Extract the (X, Y) coordinate from the center of the cell holding the provided text.  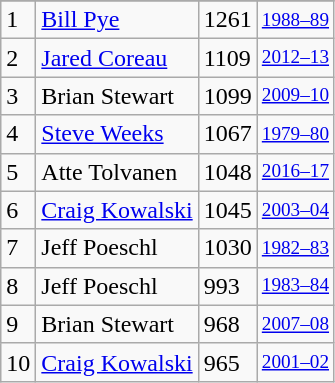
965 (228, 362)
968 (228, 324)
7 (18, 248)
Steve Weeks (117, 134)
9 (18, 324)
1099 (228, 96)
Bill Pye (117, 20)
10 (18, 362)
2 (18, 58)
1 (18, 20)
1109 (228, 58)
1048 (228, 172)
1988–89 (295, 20)
Atte Tolvanen (117, 172)
1979–80 (295, 134)
Jared Coreau (117, 58)
1983–84 (295, 286)
5 (18, 172)
2009–10 (295, 96)
1261 (228, 20)
4 (18, 134)
993 (228, 286)
1045 (228, 210)
1030 (228, 248)
2001–02 (295, 362)
8 (18, 286)
2007–08 (295, 324)
2012–13 (295, 58)
2016–17 (295, 172)
2003–04 (295, 210)
6 (18, 210)
1982–83 (295, 248)
1067 (228, 134)
3 (18, 96)
